Find where the given text appears and provide that cell's center as (x, y) coordinate. 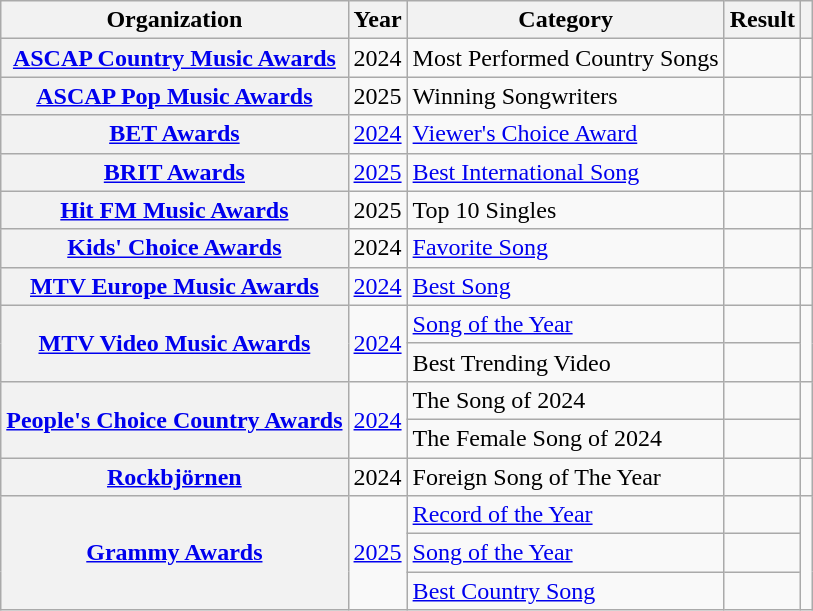
Best Country Song (566, 591)
BRIT Awards (174, 172)
Best Song (566, 286)
Rockbjörnen (174, 477)
Hit FM Music Awards (174, 210)
Winning Songwriters (566, 96)
ASCAP Pop Music Awards (174, 96)
Favorite Song (566, 248)
Top 10 Singles (566, 210)
The Female Song of 2024 (566, 438)
Best International Song (566, 172)
BET Awards (174, 134)
Category (566, 20)
Record of the Year (566, 515)
Result (762, 20)
Best Trending Video (566, 362)
Viewer's Choice Award (566, 134)
MTV Video Music Awards (174, 343)
Organization (174, 20)
Grammy Awards (174, 553)
People's Choice Country Awards (174, 419)
Foreign Song of The Year (566, 477)
The Song of 2024 (566, 400)
MTV Europe Music Awards (174, 286)
Most Performed Country Songs (566, 58)
ASCAP Country Music Awards (174, 58)
Year (378, 20)
Kids' Choice Awards (174, 248)
